Capture the cell that displays the provided text and extract its (x, y) central coordinate. 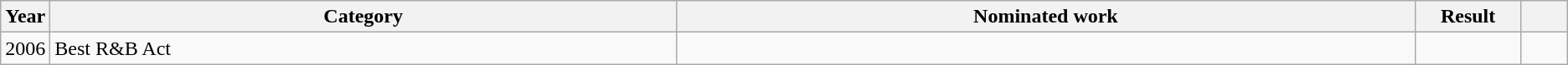
2006 (25, 48)
Best R&B Act (364, 48)
Result (1467, 17)
Year (25, 17)
Nominated work (1046, 17)
Category (364, 17)
